Capture the cell that displays the provided text and extract its (x, y) central coordinate. 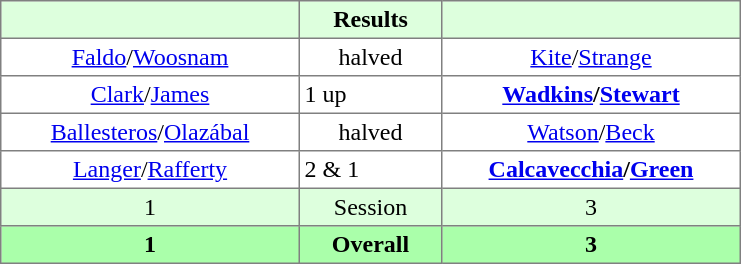
Calcavecchia/Green (591, 170)
Clark/James (150, 95)
Kite/Strange (591, 57)
Overall (370, 245)
Faldo/Woosnam (150, 57)
Langer/Rafferty (150, 170)
Ballesteros/Olazábal (150, 132)
Session (370, 207)
2 & 1 (370, 170)
Watson/Beck (591, 132)
Wadkins/Stewart (591, 95)
Results (370, 20)
1 up (370, 95)
